Locate the cell with the specified text and output its (X, Y) center coordinate. 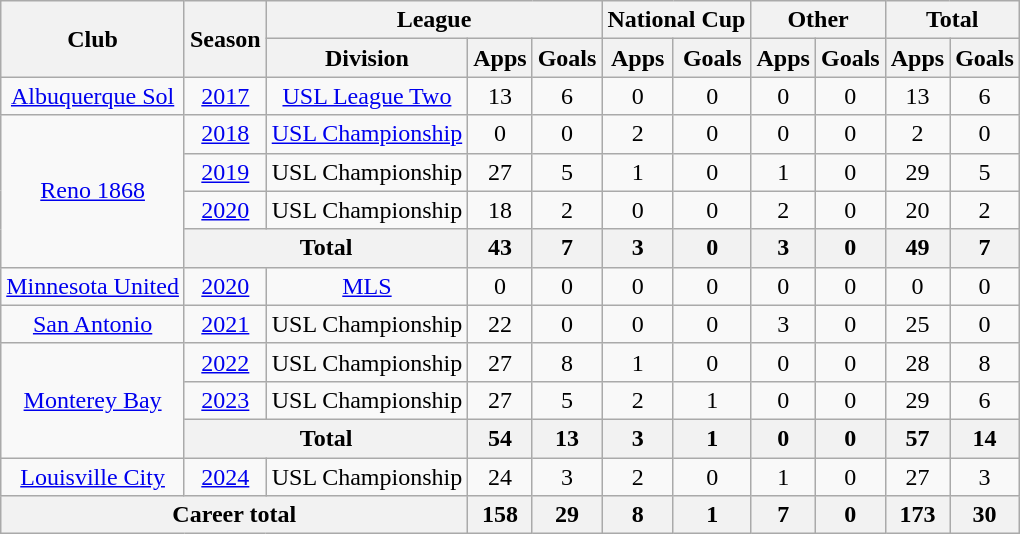
Albuquerque Sol (93, 96)
San Antonio (93, 324)
Club (93, 39)
2024 (225, 477)
2023 (225, 400)
Louisville City (93, 477)
173 (917, 515)
Division (367, 58)
Reno 1868 (93, 191)
14 (985, 438)
USL League Two (367, 96)
Monterey Bay (93, 400)
2019 (225, 172)
MLS (367, 286)
49 (917, 248)
Other (818, 20)
2022 (225, 362)
Minnesota United (93, 286)
20 (917, 210)
30 (985, 515)
League (434, 20)
Season (225, 39)
24 (500, 477)
2017 (225, 96)
28 (917, 362)
22 (500, 324)
43 (500, 248)
2018 (225, 134)
57 (917, 438)
54 (500, 438)
National Cup (676, 20)
158 (500, 515)
2021 (225, 324)
18 (500, 210)
Career total (234, 515)
25 (917, 324)
